Scan for the cell matching the given text and deliver its [X, Y] coordinate at center. 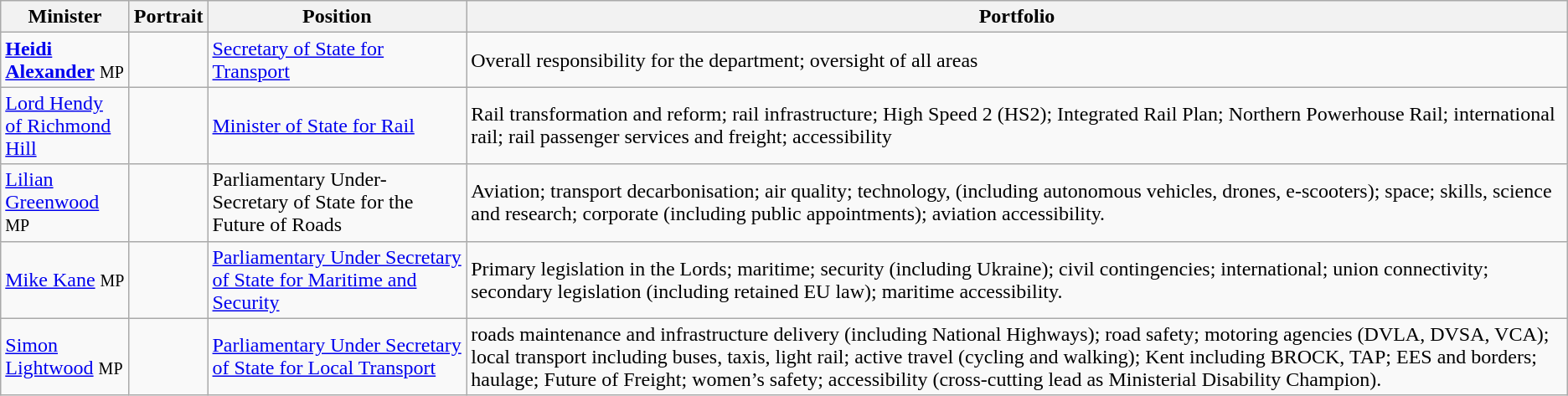
Lord Hendy of Richmond Hill [65, 126]
Secretary of State for Transport [337, 60]
Heidi Alexander MP [65, 60]
Mike Kane MP [65, 280]
Minister of State for Rail [337, 126]
Portfolio [1017, 17]
Parliamentary Under-Secretary of State for the Future of Roads [337, 203]
Parliamentary Under Secretary of State for Local Transport [337, 357]
Position [337, 17]
Portrait [168, 17]
Simon Lightwood MP [65, 357]
Parliamentary Under Secretary of State for Maritime and Security [337, 280]
Lilian Greenwood MP [65, 203]
Minister [65, 17]
Overall responsibility for the department; oversight of all areas [1017, 60]
